From the cell containing the given text, extract its center point as (x, y) coordinate. 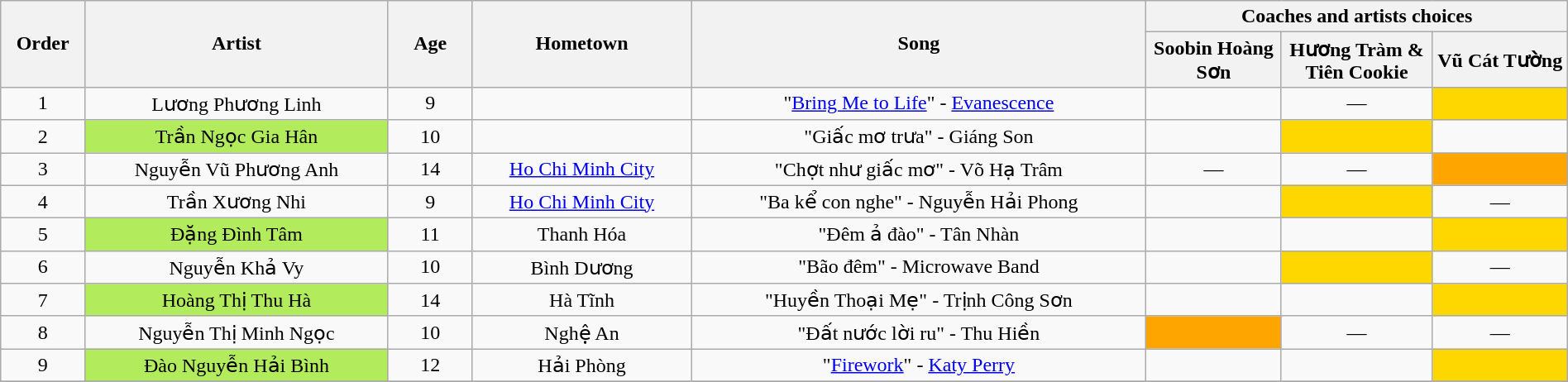
6 (43, 267)
Hương Tràm & Tiên Cookie (1356, 60)
Trần Xương Nhi (237, 202)
Nguyễn Khả Vy (237, 267)
12 (430, 365)
Thanh Hóa (582, 235)
Đặng Đình Tâm (237, 235)
7 (43, 300)
Nguyễn Thị Minh Ngọc (237, 332)
Hometown (582, 45)
Song (919, 45)
Hà Tĩnh (582, 300)
4 (43, 202)
2 (43, 136)
Bình Dương (582, 267)
Đào Nguyễn Hải Bình (237, 365)
Artist (237, 45)
3 (43, 169)
Nghệ An (582, 332)
Lương Phương Linh (237, 103)
"Bão đêm" - Microwave Band (919, 267)
Hải Phòng (582, 365)
Coaches and artists choices (1356, 17)
Vũ Cát Tường (1500, 60)
"Huyền Thoại Mẹ" - Trịnh Công Sơn (919, 300)
"Bring Me to Life" - Evanescence (919, 103)
8 (43, 332)
"Giấc mơ trưa" - Giáng Son (919, 136)
Soobin Hoàng Sơn (1214, 60)
Nguyễn Vũ Phương Anh (237, 169)
11 (430, 235)
Hoàng Thị Thu Hà (237, 300)
Trần Ngọc Gia Hân (237, 136)
"Chợt như giấc mơ" - Võ Hạ Trâm (919, 169)
Order (43, 45)
5 (43, 235)
"Firework" - Katy Perry (919, 365)
"Đêm ả đào" - Tân Nhàn (919, 235)
"Ba kể con nghe" - Nguyễn Hải Phong (919, 202)
Age (430, 45)
"Đất nước lời ru" - Thu Hiền (919, 332)
1 (43, 103)
